Find where the given text appears and provide that cell's center as [x, y] coordinate. 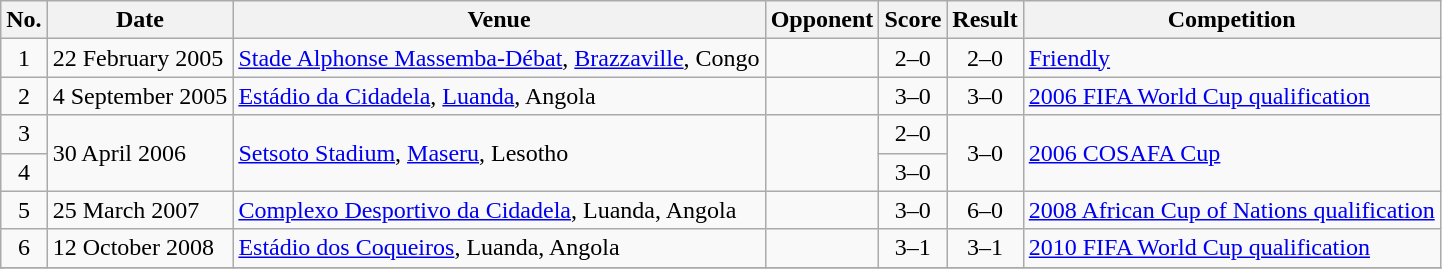
30 April 2006 [140, 153]
25 March 2007 [140, 210]
4 [24, 172]
Score [913, 20]
Setsoto Stadium, Maseru, Lesotho [499, 153]
2008 African Cup of Nations qualification [1232, 210]
Venue [499, 20]
5 [24, 210]
Opponent [822, 20]
6–0 [985, 210]
No. [24, 20]
1 [24, 58]
6 [24, 248]
22 February 2005 [140, 58]
2006 FIFA World Cup qualification [1232, 96]
Competition [1232, 20]
4 September 2005 [140, 96]
2006 COSAFA Cup [1232, 153]
12 October 2008 [140, 248]
Complexo Desportivo da Cidadela, Luanda, Angola [499, 210]
Estádio da Cidadela, Luanda, Angola [499, 96]
Date [140, 20]
Friendly [1232, 58]
3 [24, 134]
Stade Alphonse Massemba-Débat, Brazzaville, Congo [499, 58]
Result [985, 20]
Estádio dos Coqueiros, Luanda, Angola [499, 248]
2010 FIFA World Cup qualification [1232, 248]
2 [24, 96]
